Locate the cell with the specified text and output its [X, Y] center coordinate. 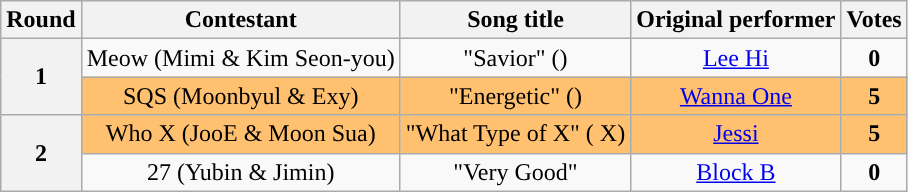
Block B [736, 172]
Votes [874, 20]
SQS (Moonbyul & Exy) [240, 96]
1 [41, 77]
Song title [515, 20]
Contestant [240, 20]
"What Type of X" ( X) [515, 134]
Original performer [736, 20]
2 [41, 153]
Wanna One [736, 96]
"Savior" () [515, 58]
Meow (Mimi & Kim Seon-you) [240, 58]
27 (Yubin & Jimin) [240, 172]
Lee Hi [736, 58]
Who X (JooE & Moon Sua) [240, 134]
"Energetic" () [515, 96]
Jessi [736, 134]
Round [41, 20]
"Very Good" [515, 172]
